Capture the cell that displays the provided text and extract its (x, y) central coordinate. 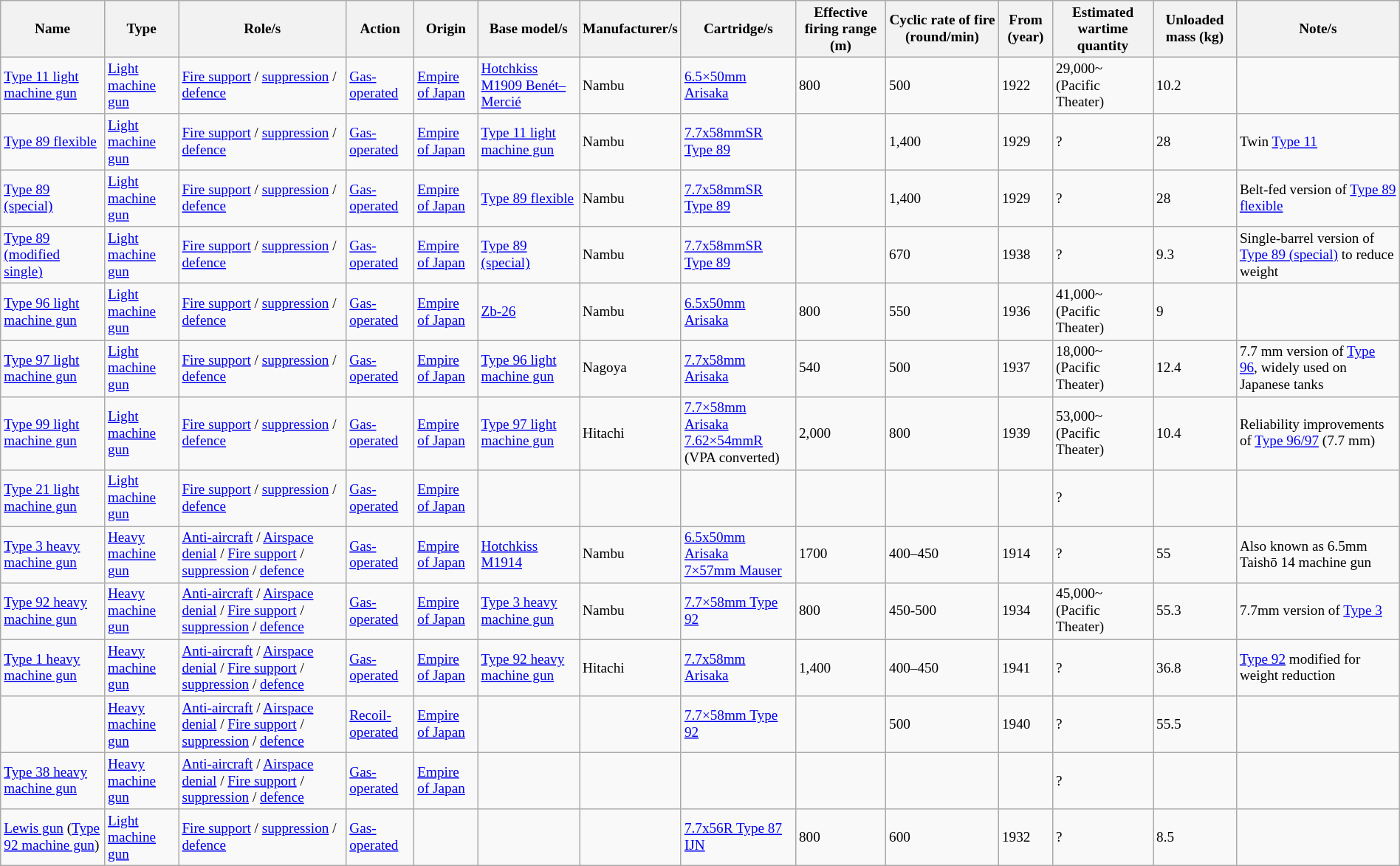
Single-barrel version of Type 89 (special) to reduce weight (1317, 255)
Twin Type 11 (1317, 142)
670 (942, 255)
6.5×50mm Arisaka (738, 86)
9.3 (1195, 255)
Hotchkiss M1914 (529, 555)
12.4 (1195, 368)
Recoil-operated (380, 725)
Name (53, 30)
Effective firing range (m) (840, 30)
600 (942, 837)
Cartridge/s (738, 30)
Origin (446, 30)
Nagoya (630, 368)
Action (380, 30)
540 (840, 368)
10.2 (1195, 86)
1940 (1025, 725)
Manufacturer/s (630, 30)
18,000~ (Pacific Theater) (1103, 368)
29,000~ (Pacific Theater) (1103, 86)
1936 (1025, 312)
2,000 (840, 433)
Base model/s (529, 30)
From (year) (1025, 30)
7.7mm version of Type 3 (1317, 611)
Type 92 modified for weight reduction (1317, 667)
Cyclic rate of fire (round/min) (942, 30)
8.5 (1195, 837)
Type 89 (modified single) (53, 255)
Estimated wartime quantity (1103, 30)
7.7 mm version of Type 96, widely used on Japanese tanks (1317, 368)
41,000~ (Pacific Theater) (1103, 312)
1941 (1025, 667)
9 (1195, 312)
Belt-fed version of Type 89 flexible (1317, 198)
45,000~ (Pacific Theater) (1103, 611)
1932 (1025, 837)
1934 (1025, 611)
Hotchkiss M1909 Benét–Mercié (529, 86)
1937 (1025, 368)
Type 38 heavy machine gun (53, 781)
6.5x50mm Arisaka (738, 312)
55 (1195, 555)
Lewis gun (Type 92 machine gun) (53, 837)
53,000~ (Pacific Theater) (1103, 433)
550 (942, 312)
Role/s (263, 30)
450-500 (942, 611)
10.4 (1195, 433)
Also known as 6.5mm Taishō 14 machine gun (1317, 555)
Zb-26 (529, 312)
1700 (840, 555)
1922 (1025, 86)
Type 21 light machine gun (53, 498)
Note/s (1317, 30)
7.7x56R Type 87 IJN (738, 837)
1939 (1025, 433)
Type 99 light machine gun (53, 433)
Type (141, 30)
55.3 (1195, 611)
36.8 (1195, 667)
Type 1 heavy machine gun (53, 667)
1938 (1025, 255)
Reliability improvements of Type 96/97 (7.7 mm) (1317, 433)
7.7×58mm Arisaka7.62×54mmR (VPA converted) (738, 433)
55.5 (1195, 725)
Unloaded mass (kg) (1195, 30)
1914 (1025, 555)
6.5x50mm Arisaka7×57mm Mauser (738, 555)
